Search for the cell housing the specified text and yield its [x, y] center coordinate. 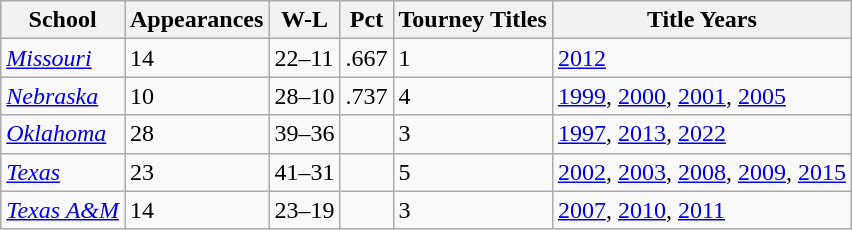
.737 [366, 96]
2007, 2010, 2011 [702, 210]
Appearances [196, 20]
Pct [366, 20]
Missouri [63, 58]
2002, 2003, 2008, 2009, 2015 [702, 172]
1 [472, 58]
23 [196, 172]
School [63, 20]
W-L [304, 20]
28–10 [304, 96]
Texas [63, 172]
5 [472, 172]
22–11 [304, 58]
23–19 [304, 210]
28 [196, 134]
2012 [702, 58]
39–36 [304, 134]
1997, 2013, 2022 [702, 134]
10 [196, 96]
Texas A&M [63, 210]
1999, 2000, 2001, 2005 [702, 96]
.667 [366, 58]
Tourney Titles [472, 20]
Title Years [702, 20]
Oklahoma [63, 134]
4 [472, 96]
Nebraska [63, 96]
41–31 [304, 172]
